From the cell containing the given text, extract its center point as (x, y) coordinate. 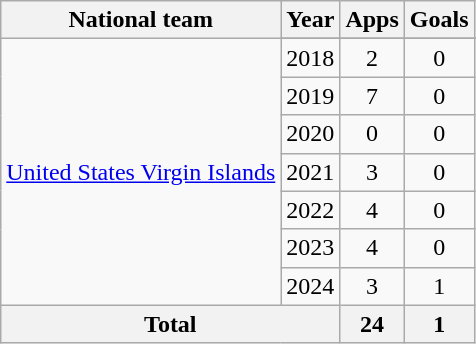
7 (372, 96)
National team (141, 20)
Goals (439, 20)
Year (310, 20)
United States Virgin Islands (141, 172)
2021 (310, 172)
24 (372, 324)
2023 (310, 248)
2 (372, 58)
Total (170, 324)
Apps (372, 20)
2018 (310, 58)
2024 (310, 286)
2020 (310, 134)
2019 (310, 96)
2022 (310, 210)
